Output the [X, Y] coordinate of the center of the cell containing the given text.  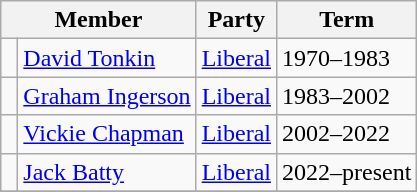
David Tonkin [107, 58]
Term [347, 20]
1983–2002 [347, 96]
Graham Ingerson [107, 96]
Member [98, 20]
Jack Batty [107, 172]
2002–2022 [347, 134]
Vickie Chapman [107, 134]
Party [236, 20]
1970–1983 [347, 58]
2022–present [347, 172]
